Determine the [X, Y] coordinate at the center of the cell enclosing the given text.  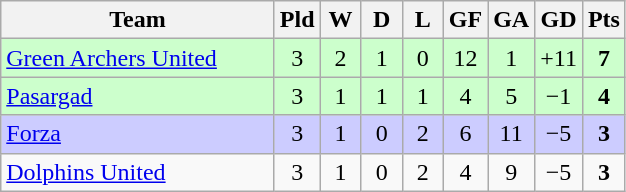
12 [465, 58]
D [382, 20]
Team [138, 20]
GF [465, 20]
L [422, 20]
Dolphins United [138, 172]
Pts [604, 20]
GD [559, 20]
11 [512, 134]
7 [604, 58]
−1 [559, 96]
W [340, 20]
+11 [559, 58]
Pasargad [138, 96]
GA [512, 20]
9 [512, 172]
6 [465, 134]
Forza [138, 134]
5 [512, 96]
Pld [297, 20]
Green Archers United [138, 58]
